Extract the (x, y) coordinate from the center of the cell holding the provided text.  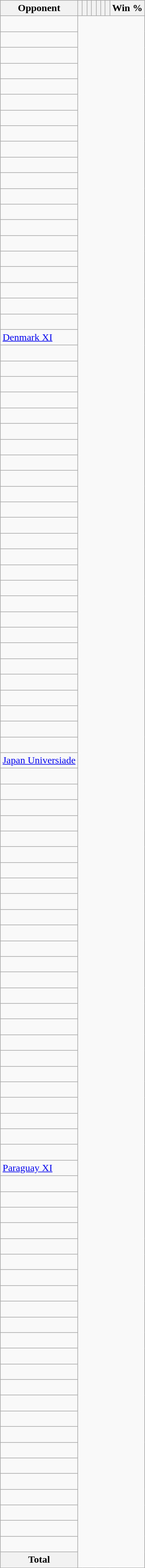
Denmark XI (39, 337)
Total (39, 1560)
Japan Universiade (39, 761)
Opponent (39, 8)
Paraguay XI (39, 1168)
Win % (127, 8)
